Locate the cell with the specified text and output its (X, Y) center coordinate. 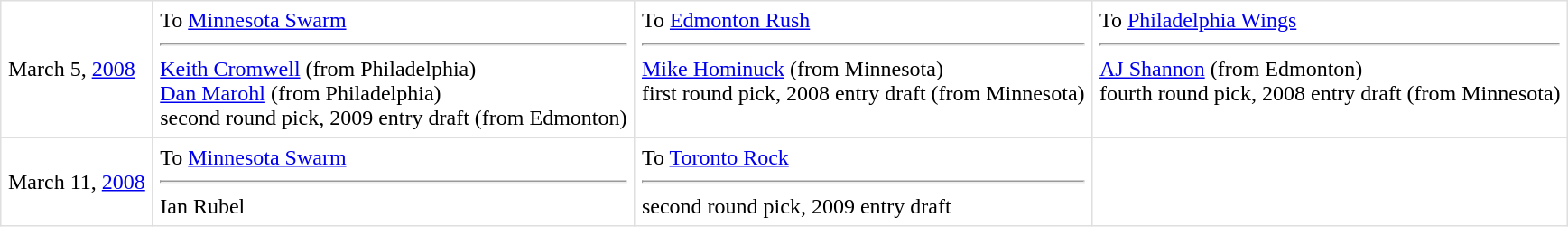
To Edmonton Rush Mike Hominuck (from Minnesota)first round pick, 2008 entry draft (from Minnesota) (863, 70)
To Philadelphia Wings AJ Shannon (from Edmonton)fourth round pick, 2008 entry draft (from Minnesota) (1331, 70)
To Toronto Rock second round pick, 2009 entry draft (863, 182)
To Minnesota Swarm Keith Cromwell (from Philadelphia)Dan Marohl (from Philadelphia)second round pick, 2009 entry draft (from Edmonton) (394, 70)
March 11, 2008 (77, 182)
March 5, 2008 (77, 70)
To Minnesota Swarm Ian Rubel (394, 182)
